Output the [x, y] coordinate of the center of the cell containing the given text.  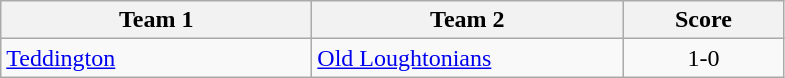
Team 2 [468, 20]
Teddington [156, 58]
Team 1 [156, 20]
1-0 [704, 58]
Score [704, 20]
Old Loughtonians [468, 58]
